From the cell containing the given text, extract its center point as (X, Y) coordinate. 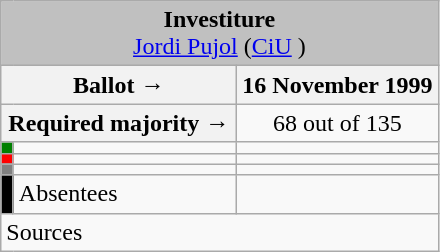
16 November 1999 (338, 85)
Absentees (125, 194)
Required majority → (119, 123)
68 out of 135 (338, 123)
Ballot → (119, 85)
InvestitureJordi Pujol (CiU ) (220, 34)
Sources (220, 232)
